From the cell containing the given text, extract its center point as (X, Y) coordinate. 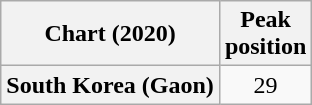
Peakposition (265, 34)
Chart (2020) (110, 34)
29 (265, 85)
South Korea (Gaon) (110, 85)
